Capture the cell that displays the provided text and extract its (X, Y) central coordinate. 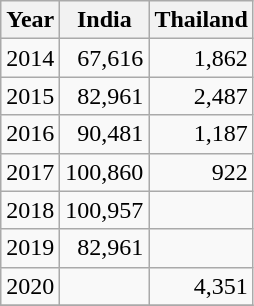
67,616 (104, 58)
1,862 (201, 58)
1,187 (201, 134)
2020 (30, 286)
2015 (30, 96)
2018 (30, 210)
100,957 (104, 210)
2014 (30, 58)
100,860 (104, 172)
2016 (30, 134)
922 (201, 172)
Thailand (201, 20)
India (104, 20)
2017 (30, 172)
90,481 (104, 134)
4,351 (201, 286)
Year (30, 20)
2,487 (201, 96)
2019 (30, 248)
